Detect which cell encompasses the target text, then output its (X, Y) center coordinate. 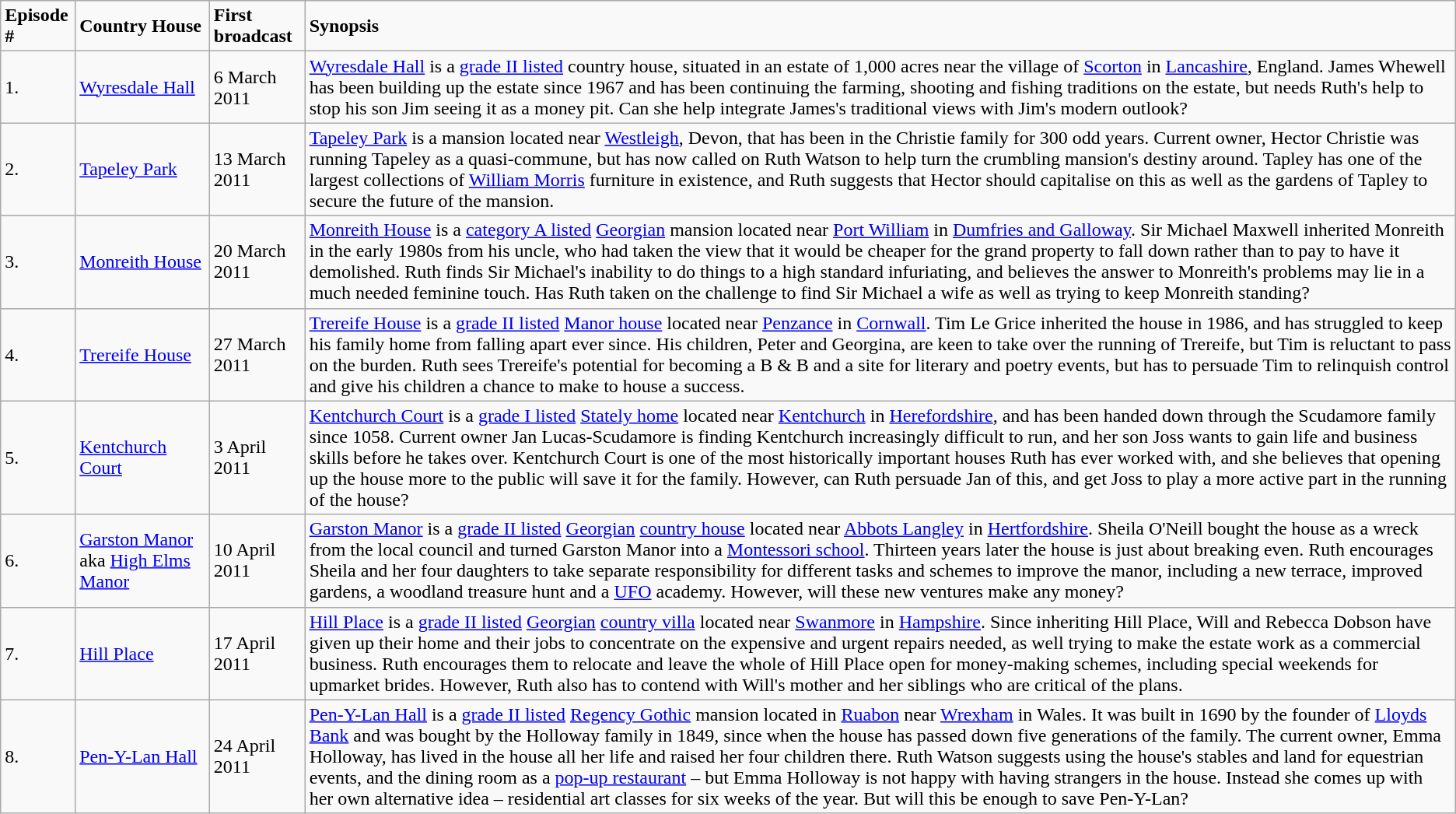
20 March 2011 (257, 261)
First broadcast (257, 26)
Hill Place (143, 654)
6 March 2011 (257, 87)
4. (38, 355)
Trereife House (143, 355)
3. (38, 261)
3 April 2011 (257, 458)
Country House (143, 26)
Synopsis (880, 26)
8. (38, 756)
6. (38, 560)
Kentchurch Court (143, 458)
1. (38, 87)
2. (38, 170)
Episode # (38, 26)
10 April 2011 (257, 560)
Tapeley Park (143, 170)
17 April 2011 (257, 654)
Garston Manor aka High Elms Manor (143, 560)
7. (38, 654)
5. (38, 458)
13 March 2011 (257, 170)
Monreith House (143, 261)
27 March 2011 (257, 355)
Pen-Y-Lan Hall (143, 756)
24 April 2011 (257, 756)
Wyresdale Hall (143, 87)
